Return the (x, y) coordinate for the center point of the cell that contains the specified text.  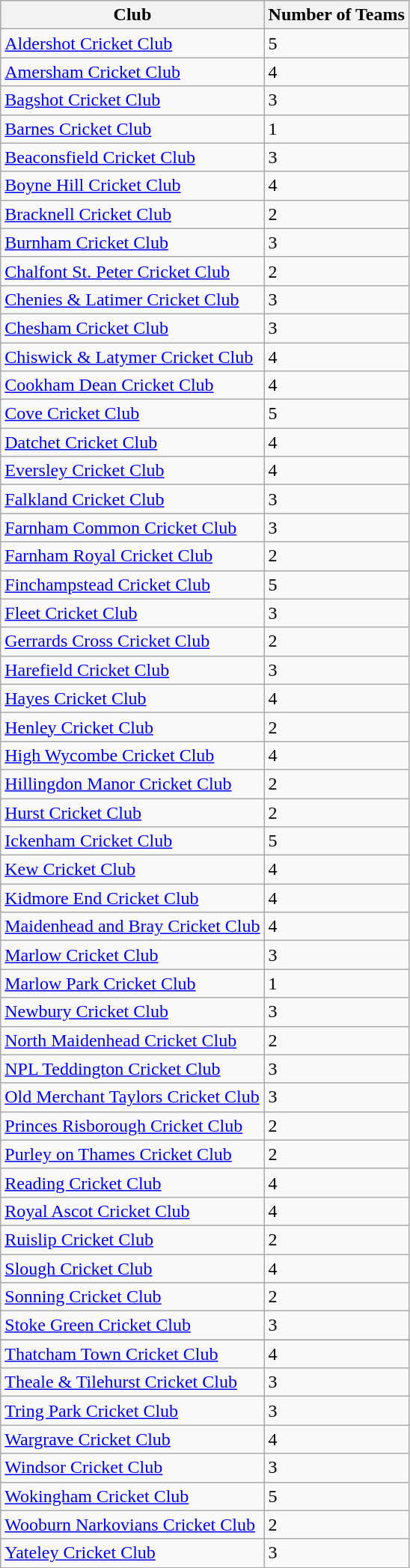
Falkland Cricket Club (132, 499)
Old Merchant Taylors Cricket Club (132, 1097)
Farnham Common Cricket Club (132, 528)
Fleet Cricket Club (132, 613)
Kidmore End Cricket Club (132, 898)
Amersham Cricket Club (132, 72)
Marlow Cricket Club (132, 955)
Yateley Cricket Club (132, 1553)
Boyne Hill Cricket Club (132, 186)
Finchampstead Cricket Club (132, 585)
Beaconsfield Cricket Club (132, 157)
Number of Teams (337, 15)
Windsor Cricket Club (132, 1468)
Hayes Cricket Club (132, 698)
Slough Cricket Club (132, 1269)
Reading Cricket Club (132, 1183)
Newbury Cricket Club (132, 1012)
North Maidenhead Cricket Club (132, 1040)
Chenies & Latimer Cricket Club (132, 299)
Bracknell Cricket Club (132, 214)
Aldershot Cricket Club (132, 43)
Eversley Cricket Club (132, 471)
Datchet Cricket Club (132, 442)
Burnham Cricket Club (132, 242)
Maidenhead and Bray Cricket Club (132, 927)
Stoke Green Cricket Club (132, 1326)
Royal Ascot Cricket Club (132, 1211)
High Wycombe Cricket Club (132, 755)
Princes Risborough Cricket Club (132, 1126)
Gerrards Cross Cricket Club (132, 641)
Club (132, 15)
Kew Cricket Club (132, 870)
Thatcham Town Cricket Club (132, 1354)
Purley on Thames Cricket Club (132, 1154)
Wokingham Cricket Club (132, 1496)
Wargrave Cricket Club (132, 1439)
Marlow Park Cricket Club (132, 983)
Barnes Cricket Club (132, 129)
Ruislip Cricket Club (132, 1239)
Chesham Cricket Club (132, 328)
Chalfont St. Peter Cricket Club (132, 271)
Ickenham Cricket Club (132, 841)
Sonning Cricket Club (132, 1297)
Tring Park Cricket Club (132, 1411)
Cove Cricket Club (132, 414)
Hurst Cricket Club (132, 812)
Theale & Tilehurst Cricket Club (132, 1382)
Wooburn Narkovians Cricket Club (132, 1525)
Chiswick & Latymer Cricket Club (132, 357)
Cookham Dean Cricket Club (132, 385)
Bagshot Cricket Club (132, 100)
Farnham Royal Cricket Club (132, 556)
NPL Teddington Cricket Club (132, 1069)
Henley Cricket Club (132, 727)
Harefield Cricket Club (132, 670)
Hillingdon Manor Cricket Club (132, 784)
